From the cell containing the given text, extract its center point as (X, Y) coordinate. 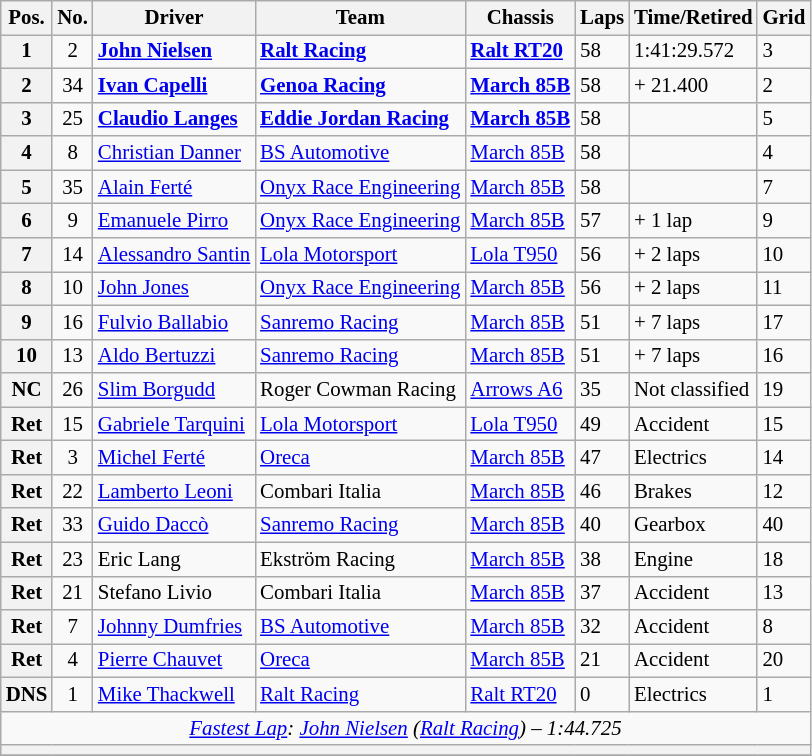
18 (784, 559)
Eric Lang (174, 559)
DNS (27, 695)
+ 21.400 (693, 85)
Emanuele Pirro (174, 221)
46 (602, 491)
Alain Ferté (174, 187)
23 (72, 559)
Gearbox (693, 525)
Pierre Chauvet (174, 661)
Mike Thackwell (174, 695)
John Nielsen (174, 51)
1:41:29.572 (693, 51)
Gabriele Tarquini (174, 424)
Ekström Racing (360, 559)
Eddie Jordan Racing (360, 119)
Roger Cowman Racing (360, 390)
Claudio Langes (174, 119)
Ivan Capelli (174, 85)
38 (602, 559)
Laps (602, 18)
John Jones (174, 288)
Stefano Livio (174, 593)
Genoa Racing (360, 85)
33 (72, 525)
Fulvio Ballabio (174, 322)
Slim Borgudd (174, 390)
26 (72, 390)
Guido Daccò (174, 525)
Brakes (693, 491)
49 (602, 424)
25 (72, 119)
Aldo Bertuzzi (174, 356)
34 (72, 85)
Time/Retired (693, 18)
32 (602, 627)
Team (360, 18)
Engine (693, 559)
No. (72, 18)
57 (602, 221)
20 (784, 661)
Driver (174, 18)
17 (784, 322)
Johnny Dumfries (174, 627)
Christian Danner (174, 153)
Arrows A6 (520, 390)
Lamberto Leoni (174, 491)
+ 1 lap (693, 221)
Michel Ferté (174, 458)
Alessandro Santin (174, 255)
47 (602, 458)
Not classified (693, 390)
37 (602, 593)
NC (27, 390)
Chassis (520, 18)
Grid (784, 18)
6 (27, 221)
Fastest Lap: John Nielsen (Ralt Racing) – 1:44.725 (406, 728)
22 (72, 491)
12 (784, 491)
11 (784, 288)
Pos. (27, 18)
0 (602, 695)
19 (784, 390)
